For the text-containing cell, return its midpoint in (x, y) coordinate format. 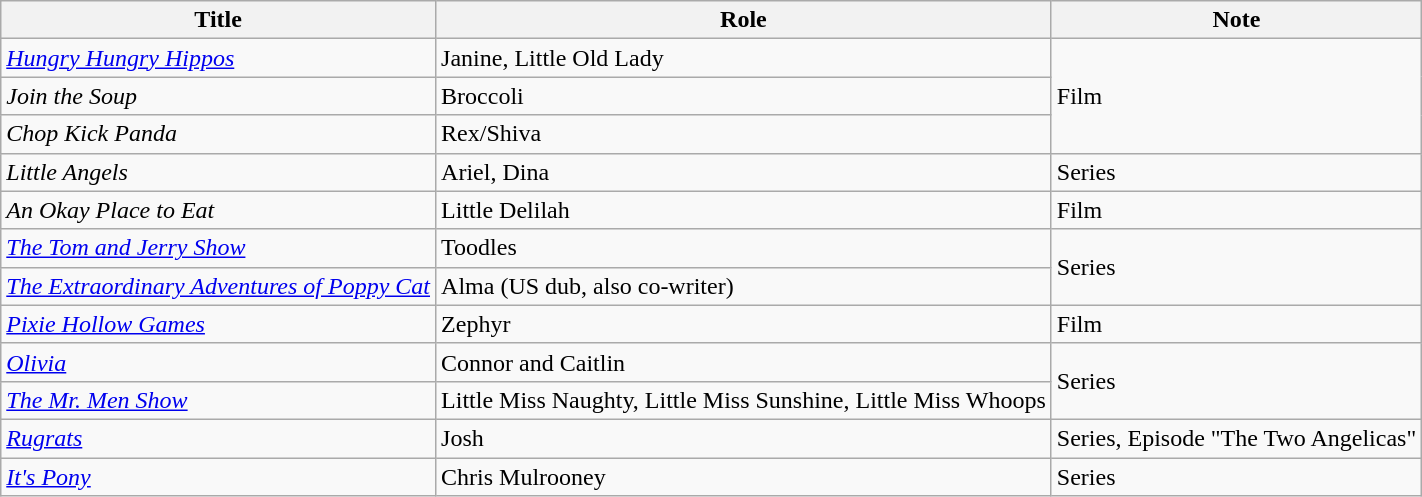
The Extraordinary Adventures of Poppy Cat (218, 286)
Join the Soup (218, 96)
Role (744, 20)
Josh (744, 438)
Rex/Shiva (744, 134)
Little Delilah (744, 210)
Broccoli (744, 96)
Toodles (744, 248)
Ariel, Dina (744, 172)
Janine, Little Old Lady (744, 58)
Alma (US dub, also co-writer) (744, 286)
The Tom and Jerry Show (218, 248)
Pixie Hollow Games (218, 324)
Rugrats (218, 438)
Connor and Caitlin (744, 362)
The Mr. Men Show (218, 400)
An Okay Place to Eat (218, 210)
Little Miss Naughty, Little Miss Sunshine, Little Miss Whoops (744, 400)
Note (1236, 20)
Zephyr (744, 324)
Hungry Hungry Hippos (218, 58)
Olivia (218, 362)
Series, Episode "The Two Angelicas" (1236, 438)
Chop Kick Panda (218, 134)
Little Angels (218, 172)
It's Pony (218, 477)
Title (218, 20)
Chris Mulrooney (744, 477)
